Pinpoint the cell where the given text exists, returning its [x, y] midpoint coordinate. 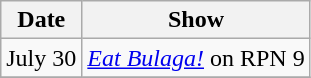
Show [196, 20]
Eat Bulaga! on RPN 9 [196, 58]
Date [42, 20]
July 30 [42, 58]
